Locate the cell with the specified text and output its [X, Y] center coordinate. 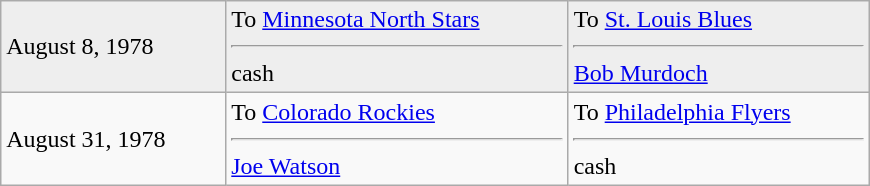
To Colorado RockiesJoe Watson [397, 139]
August 8, 1978 [114, 47]
To Minnesota North Starscash [397, 47]
To Philadelphia Flyerscash [718, 139]
August 31, 1978 [114, 139]
To St. Louis BluesBob Murdoch [718, 47]
